Find where the given text appears and provide that cell's center as (x, y) coordinate. 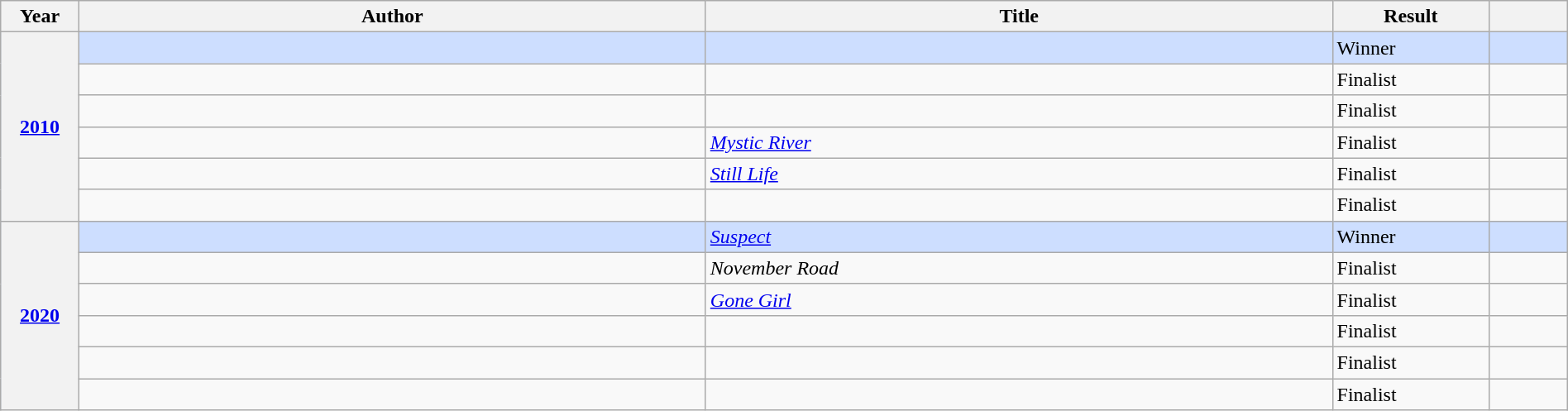
Suspect (1019, 237)
2010 (40, 127)
Result (1411, 17)
November Road (1019, 268)
2020 (40, 315)
Mystic River (1019, 142)
Year (40, 17)
Title (1019, 17)
Author (392, 17)
Still Life (1019, 174)
Gone Girl (1019, 299)
